Search for the cell housing the specified text and yield its (X, Y) center coordinate. 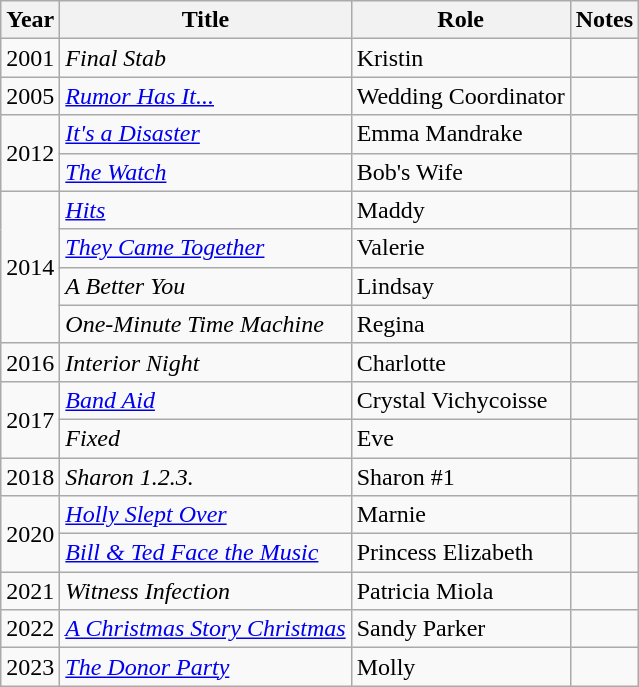
Fixed (206, 438)
Role (460, 20)
Title (206, 20)
2021 (30, 591)
Crystal Vichycoisse (460, 400)
A Christmas Story Christmas (206, 629)
Hits (206, 210)
One-Minute Time Machine (206, 324)
Marnie (460, 515)
Wedding Coordinator (460, 96)
A Better You (206, 286)
2001 (30, 58)
Sharon #1 (460, 477)
Charlotte (460, 362)
Interior Night (206, 362)
Final Stab (206, 58)
Holly Slept Over (206, 515)
The Watch (206, 172)
Kristin (460, 58)
Valerie (460, 248)
2023 (30, 667)
Year (30, 20)
2017 (30, 419)
2020 (30, 534)
Eve (460, 438)
2016 (30, 362)
The Donor Party (206, 667)
2005 (30, 96)
Sandy Parker (460, 629)
Rumor Has It... (206, 96)
Regina (460, 324)
Lindsay (460, 286)
Maddy (460, 210)
Molly (460, 667)
It's a Disaster (206, 134)
2014 (30, 267)
Sharon 1.2.3. (206, 477)
Patricia Miola (460, 591)
They Came Together (206, 248)
Bob's Wife (460, 172)
Band Aid (206, 400)
Princess Elizabeth (460, 553)
Bill & Ted Face the Music (206, 553)
2022 (30, 629)
Emma Mandrake (460, 134)
2012 (30, 153)
Witness Infection (206, 591)
Notes (604, 20)
2018 (30, 477)
